Pinpoint the cell where the given text exists, returning its (X, Y) midpoint coordinate. 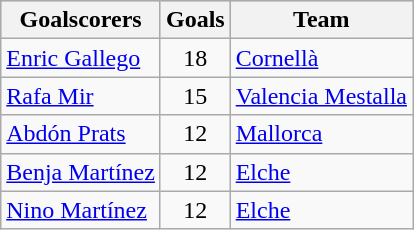
Cornellà (321, 58)
Rafa Mir (81, 96)
Enric Gallego (81, 58)
Mallorca (321, 134)
Valencia Mestalla (321, 96)
15 (195, 96)
Team (321, 20)
18 (195, 58)
Abdón Prats (81, 134)
Benja Martínez (81, 172)
Nino Martínez (81, 210)
Goalscorers (81, 20)
Goals (195, 20)
